Locate the cell with the specified text and output its (X, Y) center coordinate. 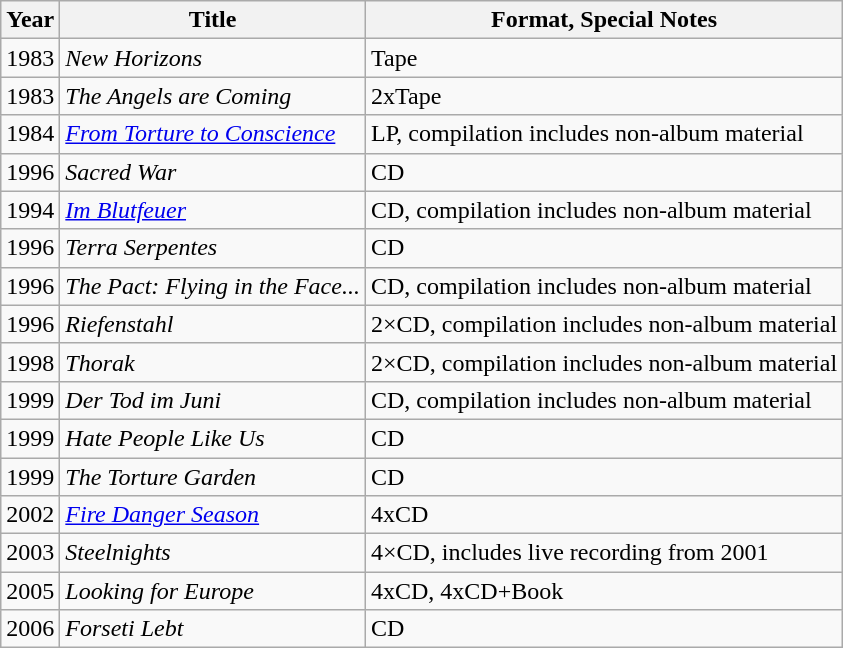
1998 (30, 362)
2006 (30, 629)
LP, compilation includes non-album material (604, 134)
Title (213, 20)
Thorak (213, 362)
4xCD, 4xCD+Book (604, 591)
2xTape (604, 96)
From Torture to Conscience (213, 134)
4×CD, includes live recording from 2001 (604, 553)
Hate People Like Us (213, 438)
Fire Danger Season (213, 515)
Looking for Europe (213, 591)
New Horizons (213, 58)
The Torture Garden (213, 477)
Steelnights (213, 553)
4xCD (604, 515)
Der Tod im Juni (213, 400)
2005 (30, 591)
The Angels are Coming (213, 96)
2002 (30, 515)
Im Blutfeuer (213, 210)
1984 (30, 134)
Forseti Lebt (213, 629)
Sacred War (213, 172)
1994 (30, 210)
2003 (30, 553)
Tape (604, 58)
The Pact: Flying in the Face... (213, 286)
Riefenstahl (213, 324)
Format, Special Notes (604, 20)
Terra Serpentes (213, 248)
Year (30, 20)
